Provide the [X, Y] coordinate of the cell's center where the given text is located.  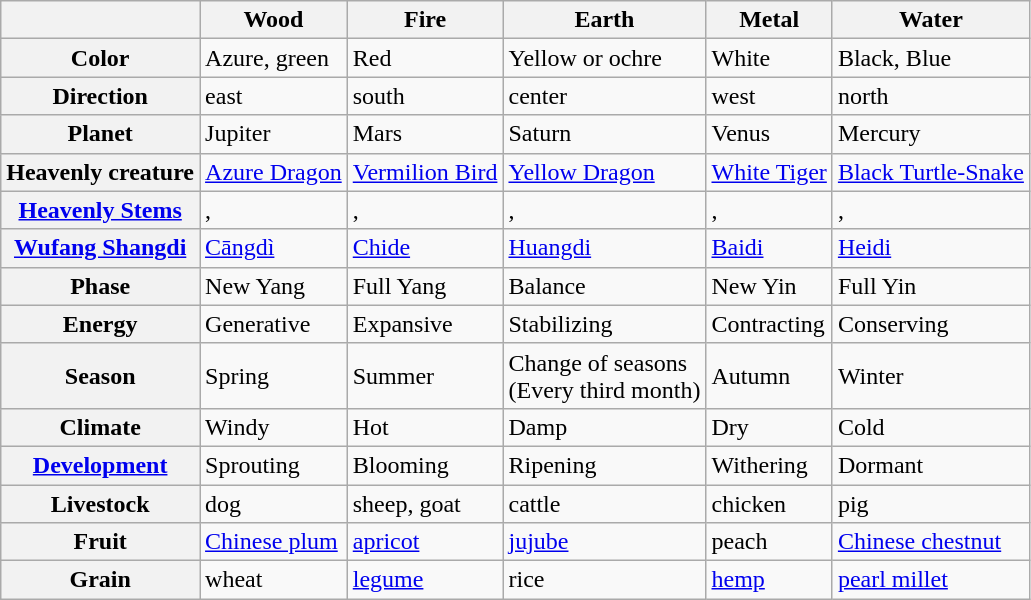
Dry [769, 427]
pig [930, 503]
Conserving [930, 324]
Stabilizing [604, 324]
Full Yang [425, 286]
Water [930, 20]
Heavenly Stems [100, 210]
Phase [100, 286]
Venus [769, 134]
Vermilion Bird [425, 172]
center [604, 96]
jujube [604, 542]
peach [769, 542]
pearl millet [930, 580]
Wufang Shangdi [100, 248]
Expansive [425, 324]
Chide [425, 248]
south [425, 96]
Summer [425, 376]
apricot [425, 542]
Cold [930, 427]
Spring [274, 376]
Ripening [604, 465]
Fruit [100, 542]
Red [425, 58]
dog [274, 503]
wheat [274, 580]
Heavenly creature [100, 172]
Climate [100, 427]
rice [604, 580]
legume [425, 580]
Contracting [769, 324]
Direction [100, 96]
Baidi [769, 248]
New Yin [769, 286]
cattle [604, 503]
Damp [604, 427]
Black Turtle-Snake [930, 172]
Dormant [930, 465]
Heidi [930, 248]
Balance [604, 286]
Black, Blue [930, 58]
Yellow Dragon [604, 172]
Full Yin [930, 286]
sheep, goat [425, 503]
Wood [274, 20]
Development [100, 465]
Cāngdì [274, 248]
west [769, 96]
Jupiter [274, 134]
Livestock [100, 503]
chicken [769, 503]
Metal [769, 20]
Mars [425, 134]
Planet [100, 134]
hemp [769, 580]
Sprouting [274, 465]
Season [100, 376]
Mercury [930, 134]
White [769, 58]
Color [100, 58]
Blooming [425, 465]
Chinese chestnut [930, 542]
Yellow or ochre [604, 58]
north [930, 96]
Huangdi [604, 248]
Azure Dragon [274, 172]
Windy [274, 427]
east [274, 96]
Winter [930, 376]
White Tiger [769, 172]
Generative [274, 324]
New Yang [274, 286]
Change of seasons(Every third month) [604, 376]
Azure, green [274, 58]
Grain [100, 580]
Earth [604, 20]
Withering [769, 465]
Chinese plum [274, 542]
Autumn [769, 376]
Saturn [604, 134]
Hot [425, 427]
Fire [425, 20]
Energy [100, 324]
